Extract the [x, y] coordinate from the center of the cell holding the provided text.  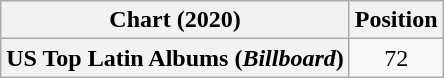
Chart (2020) [176, 20]
72 [396, 58]
Position [396, 20]
US Top Latin Albums (Billboard) [176, 58]
